Locate the cell with the specified text and output its (X, Y) center coordinate. 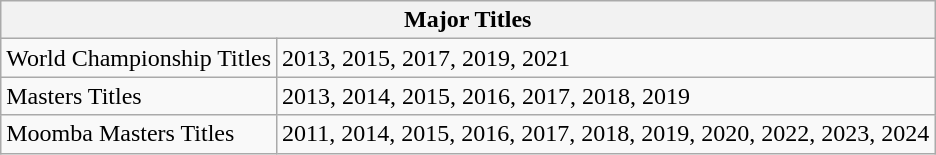
2013, 2014, 2015, 2016, 2017, 2018, 2019 (606, 96)
2011, 2014, 2015, 2016, 2017, 2018, 2019, 2020, 2022, 2023, 2024 (606, 134)
Major Titles (468, 20)
Masters Titles (139, 96)
Moomba Masters Titles (139, 134)
World Championship Titles (139, 58)
2013, 2015, 2017, 2019, 2021 (606, 58)
